Return the (x, y) coordinate for the center point of the cell that contains the specified text.  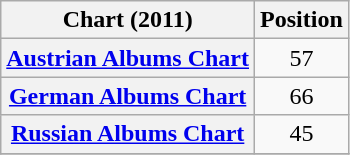
66 (302, 96)
57 (302, 58)
Russian Albums Chart (128, 134)
Position (302, 20)
Chart (2011) (128, 20)
Austrian Albums Chart (128, 58)
German Albums Chart (128, 96)
45 (302, 134)
